Provide the [x, y] coordinate of the cell's center where the given text is located.  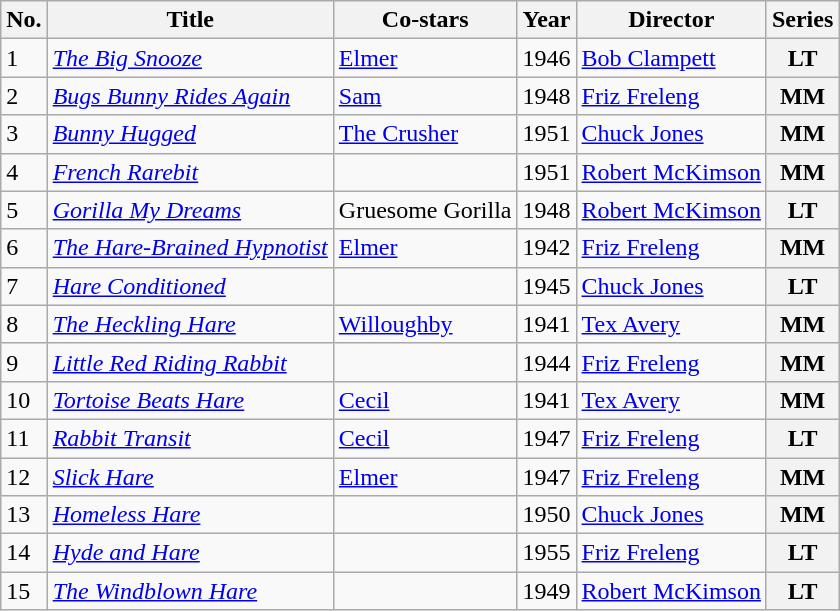
Bugs Bunny Rides Again [190, 96]
8 [24, 324]
1942 [546, 248]
Sam [425, 96]
Hare Conditioned [190, 286]
5 [24, 210]
12 [24, 477]
Homeless Hare [190, 515]
French Rarebit [190, 172]
Gorilla My Dreams [190, 210]
Tortoise Beats Hare [190, 400]
1949 [546, 591]
Hyde and Hare [190, 553]
Little Red Riding Rabbit [190, 362]
7 [24, 286]
Year [546, 20]
Willoughby [425, 324]
3 [24, 134]
Director [671, 20]
1 [24, 58]
The Crusher [425, 134]
The Big Snooze [190, 58]
14 [24, 553]
Bunny Hugged [190, 134]
Gruesome Gorilla [425, 210]
Co-stars [425, 20]
2 [24, 96]
1946 [546, 58]
The Heckling Hare [190, 324]
Bob Clampett [671, 58]
Title [190, 20]
Rabbit Transit [190, 438]
15 [24, 591]
1944 [546, 362]
The Hare-Brained Hypnotist [190, 248]
Series [802, 20]
11 [24, 438]
The Windblown Hare [190, 591]
4 [24, 172]
1945 [546, 286]
Slick Hare [190, 477]
1955 [546, 553]
9 [24, 362]
6 [24, 248]
13 [24, 515]
1950 [546, 515]
10 [24, 400]
No. [24, 20]
